Search for the cell housing the specified text and yield its (X, Y) center coordinate. 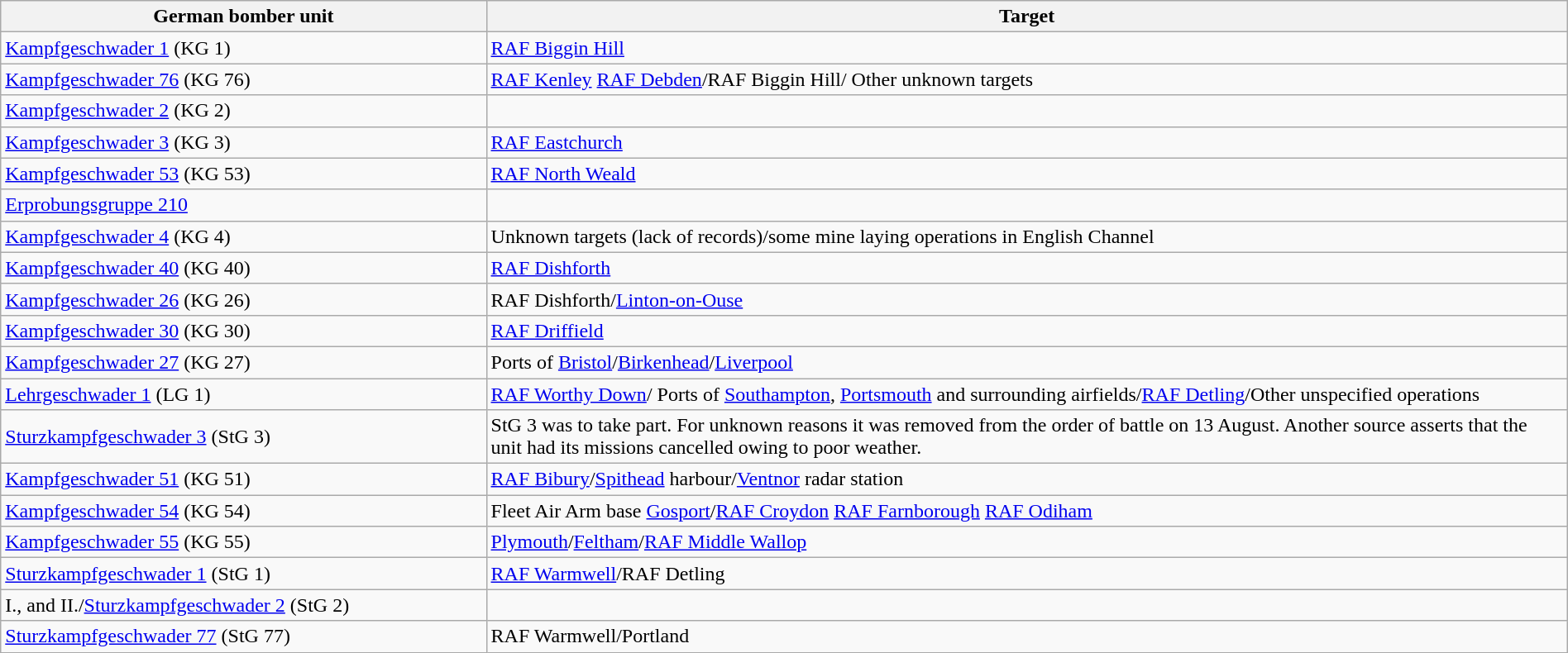
Kampfgeschwader 3 (KG 3) (243, 142)
Erprobungsgruppe 210 (243, 205)
Kampfgeschwader 40 (KG 40) (243, 268)
RAF Worthy Down/ Ports of Southampton, Portsmouth and surrounding airfields/RAF Detling/Other unspecified operations (1027, 394)
Kampfgeschwader 4 (KG 4) (243, 236)
RAF Biggin Hill (1027, 48)
RAF North Weald (1027, 174)
RAF Warmwell/RAF Detling (1027, 574)
RAF Dishforth (1027, 268)
Sturzkampfgeschwader 1 (StG 1) (243, 574)
Kampfgeschwader 26 (KG 26) (243, 299)
Sturzkampfgeschwader 77 (StG 77) (243, 636)
Kampfgeschwader 76 (KG 76) (243, 79)
Kampfgeschwader 55 (KG 55) (243, 542)
I., and II./Sturzkampfgeschwader 2 (StG 2) (243, 605)
RAF Kenley RAF Debden/RAF Biggin Hill/ Other unknown targets (1027, 79)
Unknown targets (lack of records)/some mine laying operations in English Channel (1027, 236)
RAF Driffield (1027, 331)
Kampfgeschwader 51 (KG 51) (243, 479)
Kampfgeschwader 53 (KG 53) (243, 174)
Ports of Bristol/Birkenhead/Liverpool (1027, 362)
Sturzkampfgeschwader 3 (StG 3) (243, 436)
Plymouth/Feltham/RAF Middle Wallop (1027, 542)
Target (1027, 17)
Kampfgeschwader 27 (KG 27) (243, 362)
Kampfgeschwader 30 (KG 30) (243, 331)
Fleet Air Arm base Gosport/RAF Croydon RAF Farnborough RAF Odiham (1027, 511)
Kampfgeschwader 2 (KG 2) (243, 111)
RAF Warmwell/Portland (1027, 636)
RAF Dishforth/Linton-on-Ouse (1027, 299)
RAF Bibury/Spithead harbour/Ventnor radar station (1027, 479)
Kampfgeschwader 54 (KG 54) (243, 511)
Lehrgeschwader 1 (LG 1) (243, 394)
German bomber unit (243, 17)
Kampfgeschwader 1 (KG 1) (243, 48)
RAF Eastchurch (1027, 142)
